Search for the cell housing the specified text and yield its [X, Y] center coordinate. 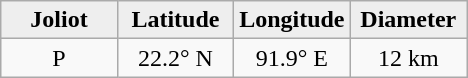
Diameter [408, 20]
91.9° E [292, 58]
22.2° N [175, 58]
P [59, 58]
Longitude [292, 20]
Joliot [59, 20]
12 km [408, 58]
Latitude [175, 20]
